Extract the [x, y] coordinate from the center of the cell holding the provided text.  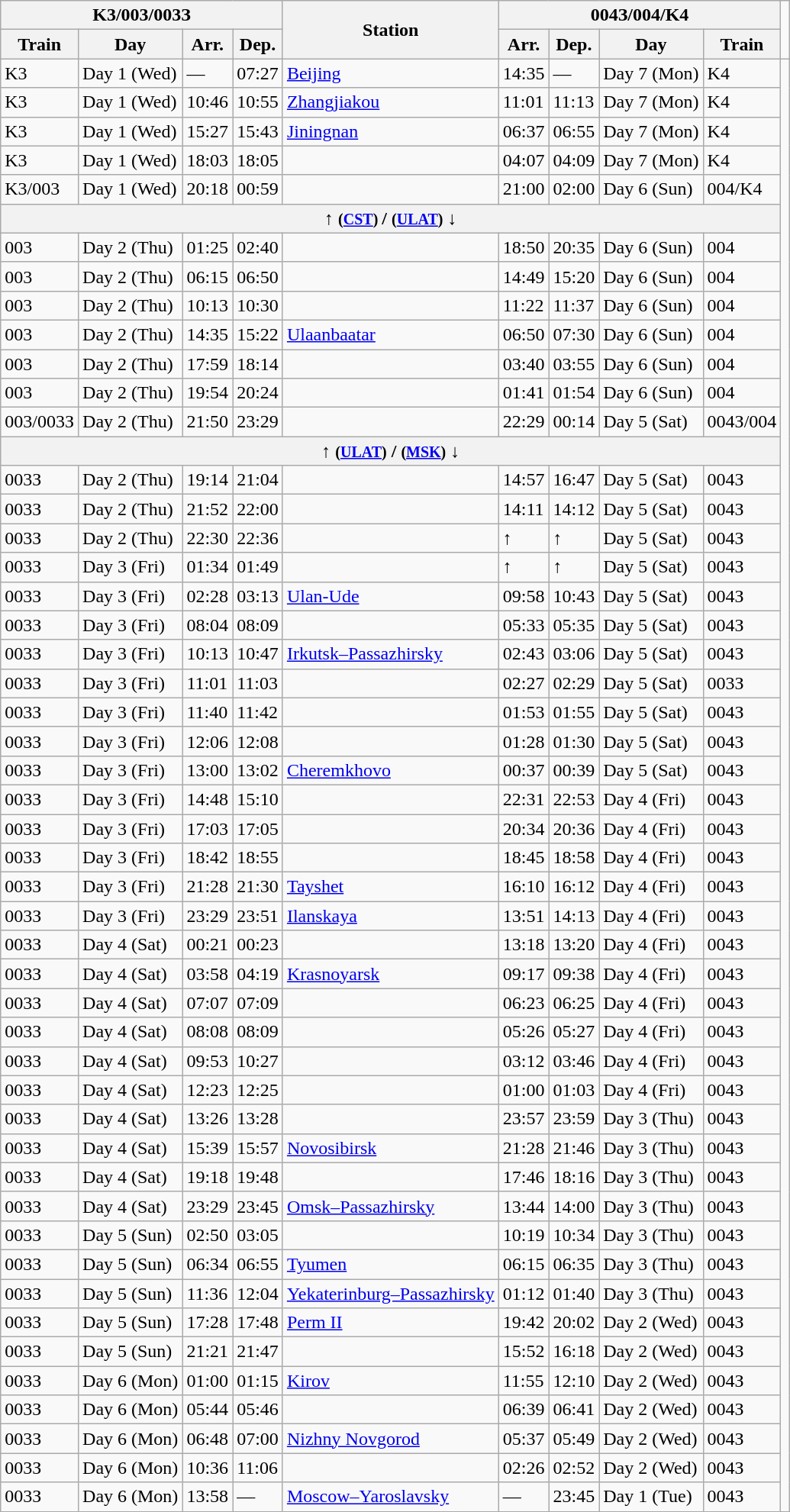
05:37 [524, 1439]
03:12 [524, 1061]
13:00 [208, 770]
Omsk–Passazhirsky [391, 1206]
K3/003 [40, 189]
12:04 [258, 1294]
05:33 [524, 625]
00:37 [524, 770]
14:57 [524, 480]
17:28 [208, 1323]
Ilanskaya [391, 916]
02:00 [574, 189]
Zhangjiakou [391, 102]
03:46 [574, 1061]
21:47 [258, 1352]
04:07 [524, 160]
Beijing [391, 73]
20:18 [208, 189]
004З/004/K4 [640, 15]
Yekaterinburg–Passazhirsky [391, 1294]
17:48 [258, 1323]
00:14 [574, 422]
02:52 [574, 1468]
01:25 [208, 247]
22:31 [524, 799]
03:40 [524, 364]
20:35 [574, 247]
09:53 [208, 1061]
↑ (CST) / (ULAT) ↓ [391, 218]
14:11 [524, 509]
004/K4 [742, 189]
19:18 [208, 1177]
08:08 [208, 1032]
08:04 [208, 625]
Day 1 (Tue) [651, 1497]
12:23 [208, 1090]
15:57 [258, 1148]
15:10 [258, 799]
17:05 [258, 828]
23:59 [574, 1119]
01:40 [574, 1294]
13:44 [524, 1206]
03:55 [574, 364]
Kirov [391, 1381]
16:12 [574, 887]
11:55 [524, 1381]
20:36 [574, 828]
05:27 [574, 1032]
K3/003/003З [142, 15]
20:02 [574, 1323]
↑ (ULAT) / (MSK) ↓ [391, 451]
11:40 [208, 712]
01:54 [574, 393]
Krasnoyarsk [391, 974]
19:14 [208, 480]
18:42 [208, 858]
01:53 [524, 712]
Cheremkhovo [391, 770]
13:51 [524, 916]
14:13 [574, 916]
13:20 [574, 945]
10:55 [258, 102]
14:12 [574, 509]
19:54 [208, 393]
004З/004 [742, 422]
02:40 [258, 247]
02:29 [574, 683]
16:10 [524, 887]
01:28 [524, 741]
21:04 [258, 480]
19:42 [524, 1323]
02:43 [524, 654]
07:27 [258, 73]
10:36 [208, 1468]
09:17 [524, 974]
15:20 [574, 276]
06:39 [524, 1410]
14:49 [524, 276]
21:21 [208, 1352]
11:03 [258, 683]
15:43 [258, 131]
10:30 [258, 305]
15:22 [258, 334]
Ulan-Ude [391, 596]
19:48 [258, 1177]
03:05 [258, 1235]
Nizhny Novgorod [391, 1439]
13:58 [208, 1497]
22:53 [574, 799]
18:14 [258, 364]
21:50 [208, 422]
10:34 [574, 1235]
11:42 [258, 712]
16:47 [574, 480]
13:26 [208, 1119]
01:34 [208, 567]
20:24 [258, 393]
10:27 [258, 1061]
06:37 [524, 131]
18:50 [524, 247]
18:16 [574, 1177]
01:15 [258, 1381]
18:55 [258, 858]
06:35 [574, 1264]
07:00 [258, 1439]
06:48 [208, 1439]
01:41 [524, 393]
14:00 [574, 1206]
21:46 [574, 1148]
22:36 [258, 538]
003/003З [40, 422]
09:38 [574, 974]
05:46 [258, 1410]
13:18 [524, 945]
18:05 [258, 160]
01:55 [574, 712]
05:35 [574, 625]
04:09 [574, 160]
11:13 [574, 102]
12:08 [258, 741]
02:26 [524, 1468]
05:44 [208, 1410]
05:26 [524, 1032]
01:49 [258, 567]
Moscow–Yaroslavsky [391, 1497]
20:34 [524, 828]
15:27 [208, 131]
03:58 [208, 974]
02:50 [208, 1235]
11:37 [574, 305]
07:30 [574, 334]
10:46 [208, 102]
22:30 [208, 538]
Tayshet [391, 887]
17:59 [208, 364]
05:49 [574, 1439]
00:21 [208, 945]
17:03 [208, 828]
23:51 [258, 916]
18:58 [574, 858]
06:25 [574, 1003]
11:22 [524, 305]
13:02 [258, 770]
10:43 [574, 596]
16:18 [574, 1352]
12:10 [574, 1381]
00:39 [574, 770]
21:00 [524, 189]
Irkutsk–Passazhirsky [391, 654]
15:39 [208, 1148]
Station [391, 30]
22:29 [524, 422]
12:06 [208, 741]
03:06 [574, 654]
15:52 [524, 1352]
06:41 [574, 1410]
01:30 [574, 741]
18:03 [208, 160]
Ulaanbaatar [391, 334]
01:12 [524, 1294]
07:09 [258, 1003]
22:00 [258, 509]
10:47 [258, 654]
17:46 [524, 1177]
01:03 [574, 1090]
06:23 [524, 1003]
06:34 [208, 1264]
00:59 [258, 189]
21:30 [258, 887]
14:48 [208, 799]
Perm II [391, 1323]
10:19 [524, 1235]
18:45 [524, 858]
02:28 [208, 596]
12:25 [258, 1090]
04:19 [258, 974]
21:52 [208, 509]
13:28 [258, 1119]
Novosibirsk [391, 1148]
Tyumen [391, 1264]
03:13 [258, 596]
00:23 [258, 945]
11:06 [258, 1468]
23:57 [524, 1119]
09:58 [524, 596]
Jiningnan [391, 131]
02:27 [524, 683]
11:36 [208, 1294]
07:07 [208, 1003]
